Extract the [X, Y] coordinate from the center of the cell holding the provided text.  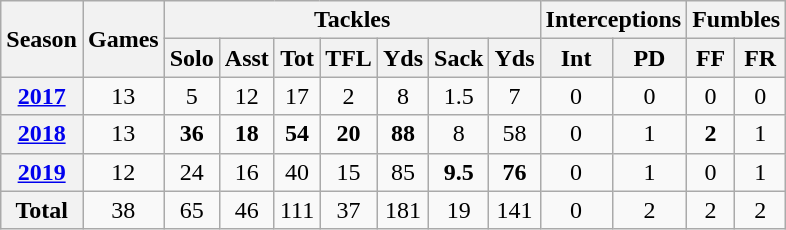
58 [514, 134]
36 [192, 134]
Total [42, 210]
9.5 [459, 172]
2018 [42, 134]
Asst [246, 58]
141 [514, 210]
Tot [296, 58]
FF [711, 58]
37 [349, 210]
17 [296, 96]
54 [296, 134]
Tackles [352, 20]
PD [649, 58]
40 [296, 172]
88 [402, 134]
76 [514, 172]
Interceptions [614, 20]
1.5 [459, 96]
19 [459, 210]
65 [192, 210]
Int [576, 58]
85 [402, 172]
111 [296, 210]
Games [123, 39]
TFL [349, 58]
2019 [42, 172]
5 [192, 96]
181 [402, 210]
Season [42, 39]
Solo [192, 58]
18 [246, 134]
46 [246, 210]
38 [123, 210]
2017 [42, 96]
24 [192, 172]
16 [246, 172]
20 [349, 134]
Sack [459, 58]
7 [514, 96]
15 [349, 172]
FR [760, 58]
Fumbles [736, 20]
